Capture the cell that displays the provided text and extract its [x, y] central coordinate. 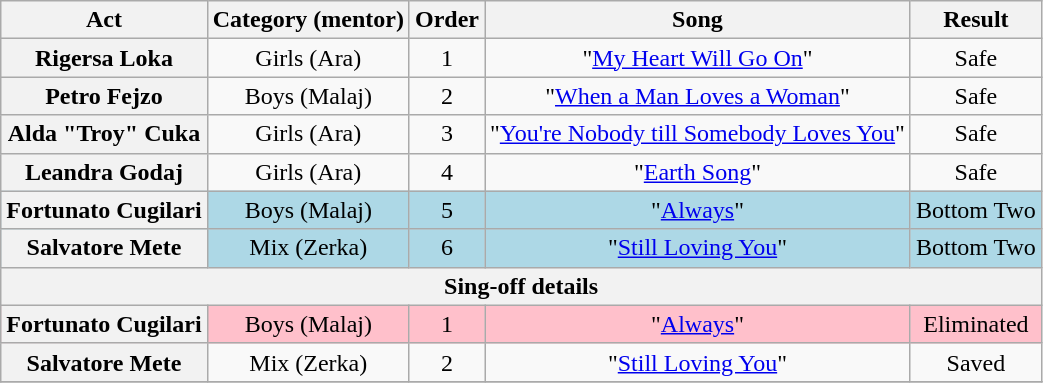
"When a Man Loves a Woman" [697, 96]
5 [446, 210]
Eliminated [976, 324]
"Earth Song" [697, 172]
3 [446, 134]
Result [976, 20]
Rigersa Loka [104, 58]
Category (mentor) [308, 20]
Petro Fejzo [104, 96]
"You're Nobody till Somebody Loves You" [697, 134]
Alda "Troy" Cuka [104, 134]
4 [446, 172]
Saved [976, 362]
Song [697, 20]
Sing-off details [522, 286]
"My Heart Will Go On" [697, 58]
Order [446, 20]
Act [104, 20]
Leandra Godaj [104, 172]
6 [446, 248]
